Identify which cell holds the provided text, then report its [X, Y] central coordinate. 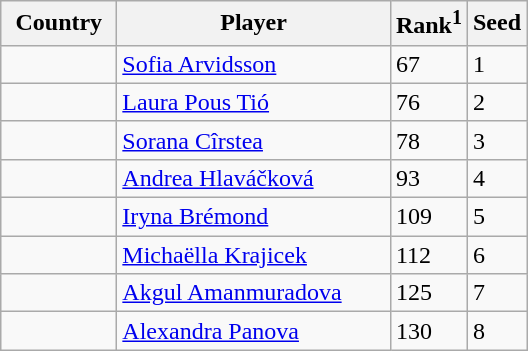
67 [428, 64]
6 [496, 255]
Akgul Amanmuradova [254, 293]
3 [496, 140]
130 [428, 331]
Sorana Cîrstea [254, 140]
78 [428, 140]
8 [496, 331]
Seed [496, 24]
125 [428, 293]
Rank1 [428, 24]
93 [428, 178]
1 [496, 64]
5 [496, 217]
112 [428, 255]
Country [59, 24]
Alexandra Panova [254, 331]
Andrea Hlaváčková [254, 178]
76 [428, 102]
Iryna Brémond [254, 217]
Michaëlla Krajicek [254, 255]
Player [254, 24]
109 [428, 217]
2 [496, 102]
Laura Pous Tió [254, 102]
4 [496, 178]
7 [496, 293]
Sofia Arvidsson [254, 64]
